Output the (X, Y) coordinate of the center of the cell containing the given text.  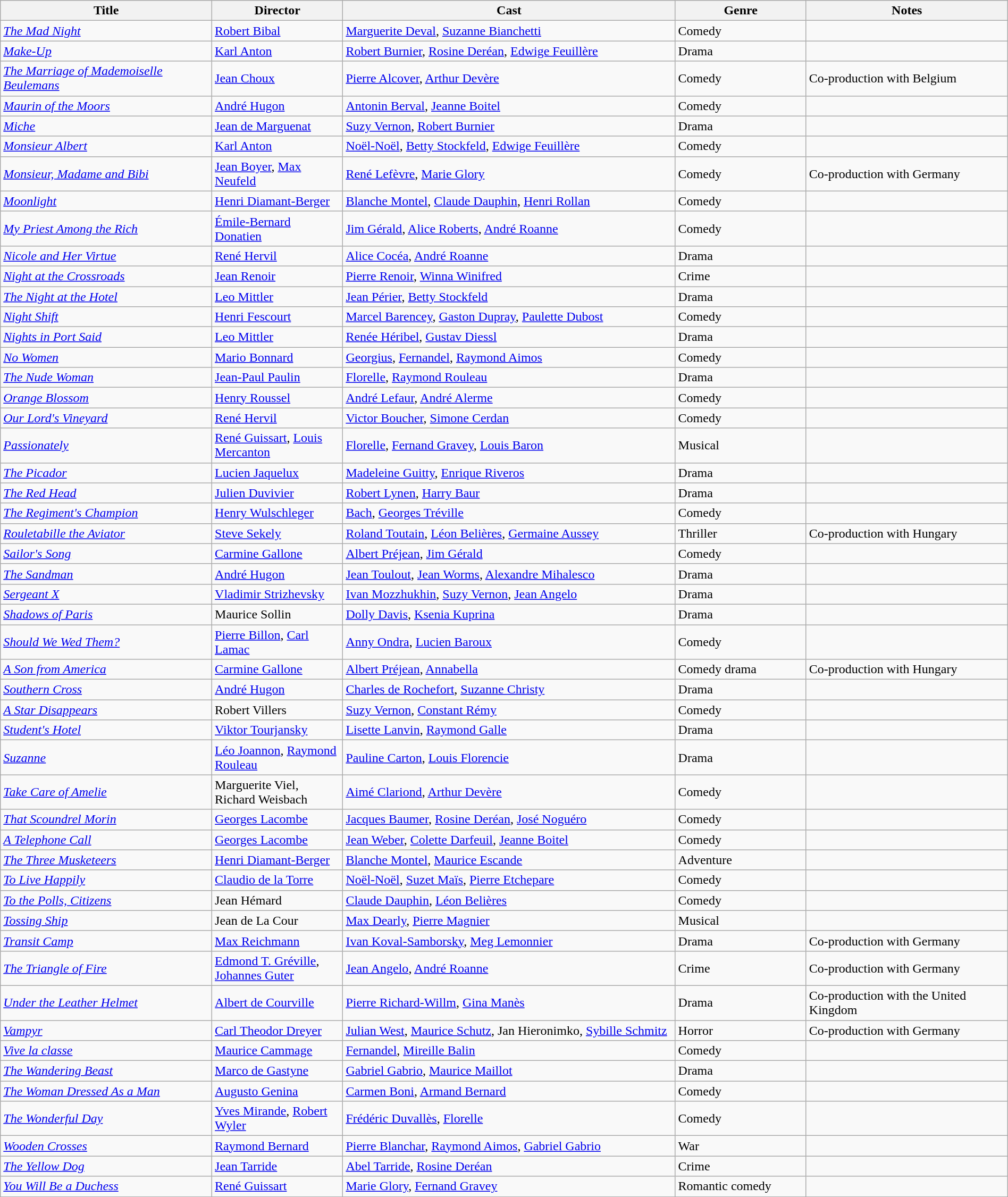
Raymond Bernard (278, 1146)
Jean Choux (278, 79)
Monsieur, Madame and Bibi (106, 173)
Transit Camp (106, 941)
Viktor Tourjansky (278, 730)
Thriller (741, 533)
The Regiment's Champion (106, 513)
Madeleine Guitty, Enrique Riveros (509, 473)
Blanche Montel, Maurice Escande (509, 860)
Robert Lynen, Harry Baur (509, 493)
Bach, Georges Tréville (509, 513)
Nights in Port Said (106, 337)
Fernandel, Mireille Balin (509, 1051)
Our Lord's Vineyard (106, 418)
Léo Joannon, Raymond Rouleau (278, 757)
Maurice Sollin (278, 614)
Charles de Rochefort, Suzanne Christy (509, 690)
Henry Wulschleger (278, 513)
Renée Héribel, Gustav Diessl (509, 337)
Jean Hémard (278, 900)
Aimé Clariond, Arthur Devère (509, 792)
Frédéric Duvallès, Florelle (509, 1119)
Jean Renoir (278, 276)
Notes (907, 11)
The Woman Dressed As a Man (106, 1091)
The Marriage of Mademoiselle Beulemans (106, 79)
Title (106, 11)
Albert Préjean, Jim Gérald (509, 554)
Robert Villers (278, 710)
René Guissart, Louis Mercanton (278, 446)
Genre (741, 11)
Take Care of Amelie (106, 792)
The Red Head (106, 493)
Vampyr (106, 1030)
Henry Roussel (278, 398)
Dolly Davis, Ksenia Kuprina (509, 614)
Marcel Barencey, Gaston Dupray, Paulette Dubost (509, 317)
Marco de Gastyne (278, 1071)
Maurin of the Moors (106, 106)
Suzy Vernon, Constant Rémy (509, 710)
Jean Toulout, Jean Worms, Alexandre Mihalesco (509, 574)
Student's Hotel (106, 730)
That Scoundrel Morin (106, 819)
Claudio de la Torre (278, 880)
Jean Angelo, André Roanne (509, 968)
Marguerite Deval, Suzanne Bianchetti (509, 31)
Suzy Vernon, Robert Burnier (509, 126)
Maurice Cammage (278, 1051)
Co-production with the United Kingdom (907, 1003)
My Priest Among the Rich (106, 229)
The Wonderful Day (106, 1119)
René Lefèvre, Marie Glory (509, 173)
Henri Fescourt (278, 317)
André Lefaur, André Alerme (509, 398)
Julian West, Maurice Schutz, Jan Hieronimko, Sybille Schmitz (509, 1030)
Night at the Crossroads (106, 276)
Wooden Crosses (106, 1146)
Carl Theodor Dreyer (278, 1030)
Jean Périer, Betty Stockfeld (509, 296)
Pierre Renoir, Winna Winifred (509, 276)
No Women (106, 357)
Florelle, Raymond Rouleau (509, 378)
Orange Blossom (106, 398)
The Mad Night (106, 31)
Antonin Berval, Jeanne Boitel (509, 106)
Ivan Mozzhukhin, Suzy Vernon, Jean Angelo (509, 594)
Pierre Richard-Willm, Gina Manès (509, 1003)
Victor Boucher, Simone Cerdan (509, 418)
Yves Mirande, Robert Wyler (278, 1119)
The Nude Woman (106, 378)
Abel Tarride, Rosine Deréan (509, 1166)
Noël-Noël, Suzet Maïs, Pierre Etchepare (509, 880)
Marie Glory, Fernand Gravey (509, 1186)
Jean-Paul Paulin (278, 378)
Pauline Carton, Louis Florencie (509, 757)
Vive la classe (106, 1051)
Max Dearly, Pierre Magnier (509, 920)
Robert Bibal (278, 31)
Mario Bonnard (278, 357)
Florelle, Fernand Gravey, Louis Baron (509, 446)
Under the Leather Helmet (106, 1003)
René Guissart (278, 1186)
Steve Sekely (278, 533)
Shadows of Paris (106, 614)
Tossing Ship (106, 920)
Comedy drama (741, 669)
Pierre Blanchar, Raymond Aimos, Gabriel Gabrio (509, 1146)
Albert de Courville (278, 1003)
Carmen Boni, Armand Bernard (509, 1091)
War (741, 1146)
Cast (509, 11)
Director (278, 11)
The Three Musketeers (106, 860)
Augusto Genina (278, 1091)
Make-Up (106, 51)
Alice Cocéa, André Roanne (509, 256)
Noël-Noël, Betty Stockfeld, Edwige Feuillère (509, 146)
Marguerite Viel, Richard Weisbach (278, 792)
Horror (741, 1030)
The Yellow Dog (106, 1166)
Gabriel Gabrio, Maurice Maillot (509, 1071)
Edmond T. Gréville, Johannes Guter (278, 968)
A Telephone Call (106, 840)
Jean Boyer, Max Neufeld (278, 173)
Lisette Lanvin, Raymond Galle (509, 730)
Pierre Billon, Carl Lamac (278, 641)
Robert Burnier, Rosine Deréan, Edwige Feuillère (509, 51)
The Wandering Beast (106, 1071)
Jean de La Cour (278, 920)
Max Reichmann (278, 941)
The Sandman (106, 574)
Blanche Montel, Claude Dauphin, Henri Rollan (509, 201)
Lucien Jaquelux (278, 473)
Jean de Marguenat (278, 126)
Pierre Alcover, Arthur Devère (509, 79)
Émile-Bernard Donatien (278, 229)
Should We Wed Them? (106, 641)
Southern Cross (106, 690)
Julien Duvivier (278, 493)
Georgius, Fernandel, Raymond Aimos (509, 357)
Sergeant X (106, 594)
Co-production with Belgium (907, 79)
Monsieur Albert (106, 146)
Night Shift (106, 317)
Passionately (106, 446)
Romantic comedy (741, 1186)
To Live Happily (106, 880)
The Night at the Hotel (106, 296)
Roland Toutain, Léon Belières, Germaine Aussey (509, 533)
The Picador (106, 473)
Anny Ondra, Lucien Baroux (509, 641)
Rouletabille the Aviator (106, 533)
The Triangle of Fire (106, 968)
Jacques Baumer, Rosine Deréan, José Noguéro (509, 819)
Sailor's Song (106, 554)
A Star Disappears (106, 710)
Nicole and Her Virtue (106, 256)
Albert Préjean, Annabella (509, 669)
Moonlight (106, 201)
Adventure (741, 860)
Jim Gérald, Alice Roberts, André Roanne (509, 229)
Claude Dauphin, Léon Belières (509, 900)
A Son from America (106, 669)
You Will Be a Duchess (106, 1186)
Ivan Koval-Samborsky, Meg Lemonnier (509, 941)
Vladimir Strizhevsky (278, 594)
Miche (106, 126)
Jean Weber, Colette Darfeuil, Jeanne Boitel (509, 840)
Suzanne (106, 757)
To the Polls, Citizens (106, 900)
Jean Tarride (278, 1166)
